Scan for the cell matching the given text and deliver its (x, y) coordinate at center. 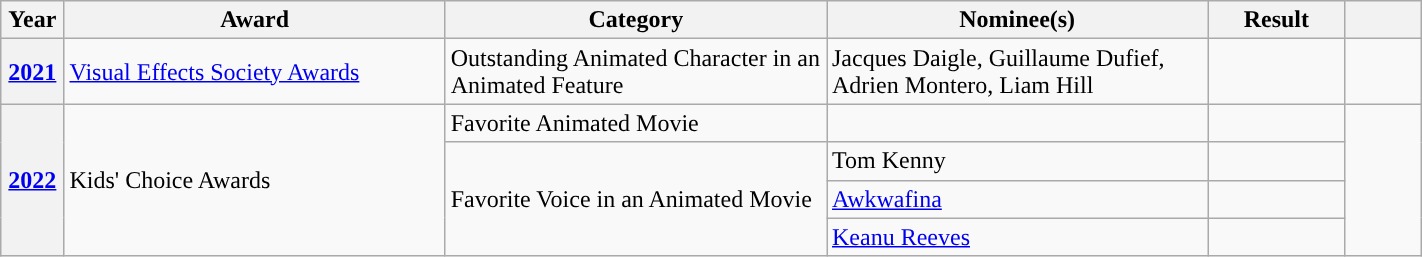
Visual Effects Society Awards (254, 72)
Kids' Choice Awards (254, 180)
Jacques Daigle, Guillaume Dufief, Adrien Montero, Liam Hill (1016, 72)
Category (636, 20)
Favorite Voice in an Animated Movie (636, 199)
2022 (32, 180)
Tom Kenny (1016, 161)
Nominee(s) (1016, 20)
2021 (32, 72)
Favorite Animated Movie (636, 123)
Awkwafina (1016, 199)
Year (32, 20)
Award (254, 20)
Result (1276, 20)
Keanu Reeves (1016, 237)
Outstanding Animated Character in an Animated Feature (636, 72)
